For the text-containing cell, return its midpoint in (X, Y) coordinate format. 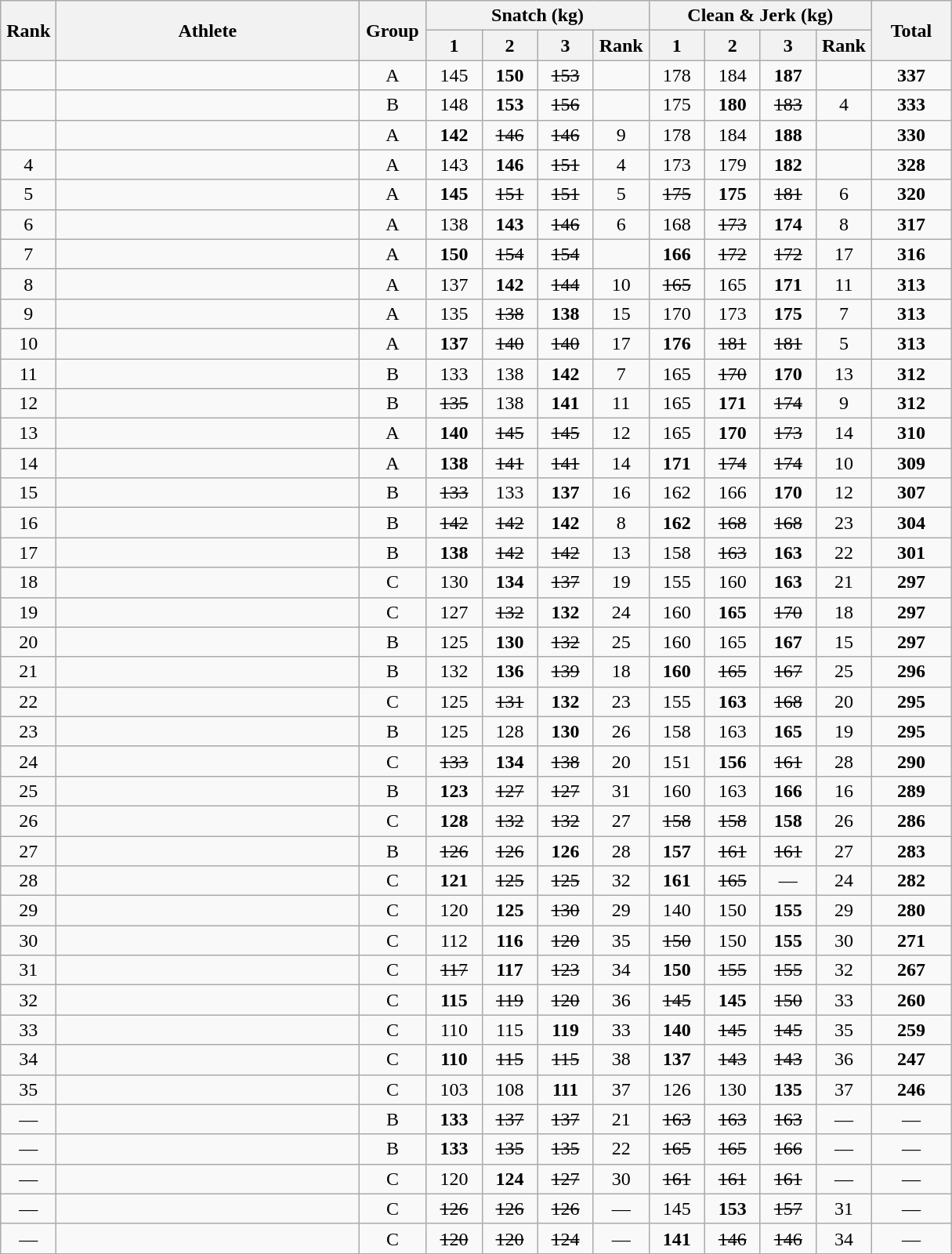
289 (910, 791)
259 (910, 1030)
301 (910, 553)
246 (910, 1089)
108 (509, 1089)
131 (509, 701)
271 (910, 940)
282 (910, 881)
180 (732, 105)
136 (509, 672)
188 (788, 135)
Group (393, 31)
247 (910, 1060)
290 (910, 761)
328 (910, 165)
283 (910, 850)
320 (910, 194)
333 (910, 105)
317 (910, 224)
280 (910, 911)
Clean & Jerk (kg) (760, 16)
330 (910, 135)
144 (566, 284)
310 (910, 433)
183 (788, 105)
Snatch (kg) (538, 16)
307 (910, 493)
111 (566, 1089)
267 (910, 970)
116 (509, 940)
179 (732, 165)
Athlete (208, 31)
309 (910, 463)
38 (621, 1060)
121 (454, 881)
304 (910, 523)
187 (788, 75)
316 (910, 254)
296 (910, 672)
337 (910, 75)
260 (910, 1000)
Total (910, 31)
148 (454, 105)
182 (788, 165)
112 (454, 940)
286 (910, 821)
103 (454, 1089)
139 (566, 672)
176 (677, 343)
